Determine the (X, Y) coordinate at the center of the cell enclosing the given text.  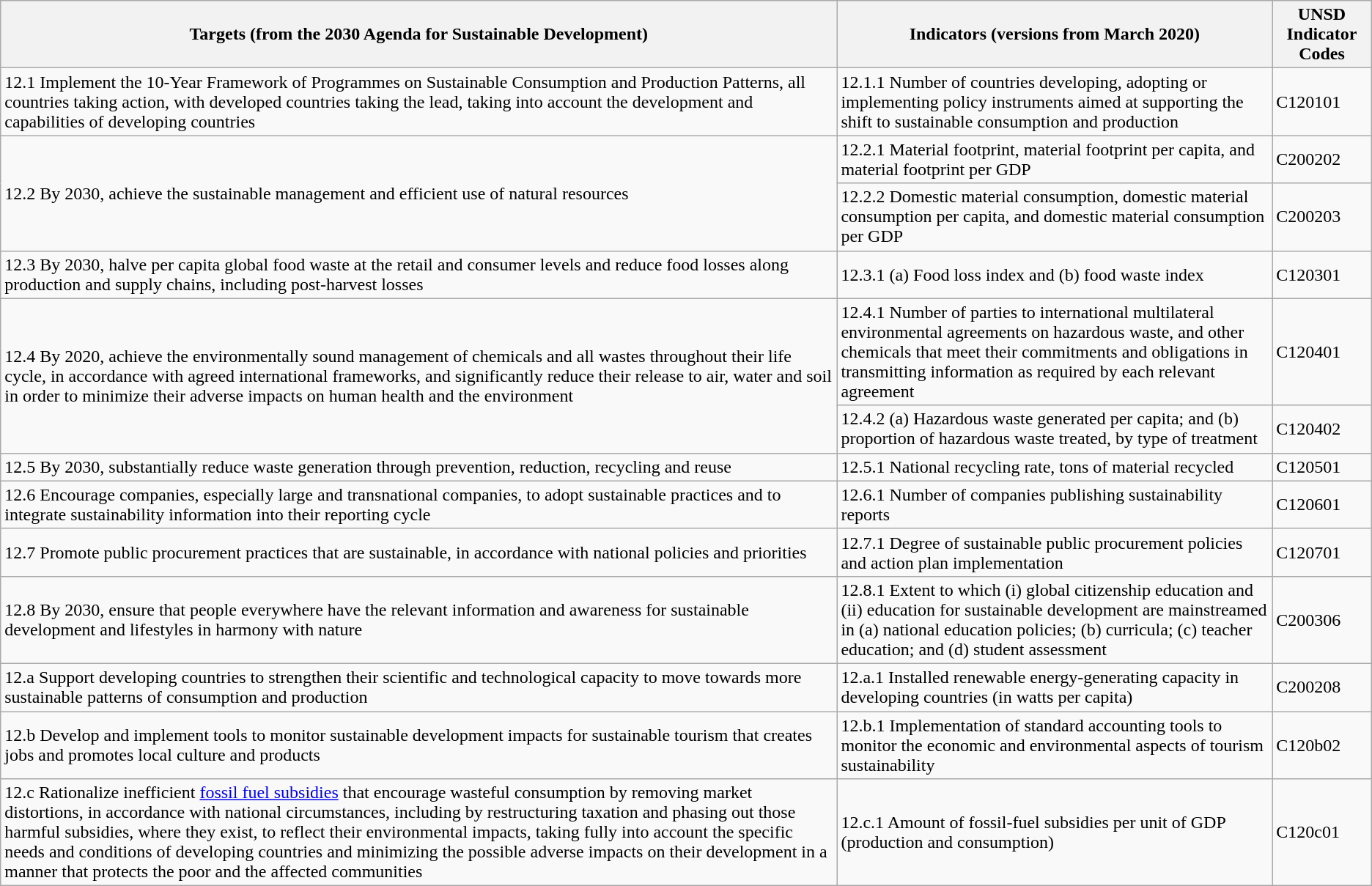
UNSD Indicator Codes (1322, 34)
C120b02 (1322, 745)
12.a.1 Installed renewable energy-generating capacity in developing countries (in watts per capita) (1055, 687)
C200203 (1322, 217)
12.6.1 Number of companies publishing sustainability reports (1055, 504)
C200306 (1322, 620)
Targets (from the 2030 Agenda for Sustainable Development) (419, 34)
C120401 (1322, 352)
C200208 (1322, 687)
12.7 Promote public procurement practices that are sustainable, in accordance with national policies and priorities (419, 553)
C120101 (1322, 102)
12.2 By 2030, achieve the sustainable management and efficient use of natural resources (419, 193)
12.c.1 Amount of fossil-fuel subsidies per unit of GDP (production and consumption) (1055, 833)
Indicators (versions from March 2020) (1055, 34)
C120501 (1322, 467)
C120402 (1322, 429)
C120701 (1322, 553)
12.3.1 (a) Food loss index and (b) food waste index (1055, 274)
C120c01 (1322, 833)
12.2.2 Domestic material consumption, domestic material consumption per capita, and domestic material consumption per GDP (1055, 217)
12.4.2 (a) Hazardous waste generated per capita; and (b) proportion of hazardous waste treated, by type of treatment (1055, 429)
C120301 (1322, 274)
12.7.1 Degree of sustainable public procurement policies and action plan implementation (1055, 553)
C200202 (1322, 160)
12.b.1 Implementation of standard accounting tools to monitor the economic and environmental aspects of tourism sustainability (1055, 745)
12.5 By 2030, substantially reduce waste generation through prevention, reduction, recycling and reuse (419, 467)
12.5.1 National recycling rate, tons of material recycled (1055, 467)
C120601 (1322, 504)
12.2.1 Material footprint, material footprint per capita, and material footprint per GDP (1055, 160)
